Find where the given text appears and provide that cell's center as (X, Y) coordinate. 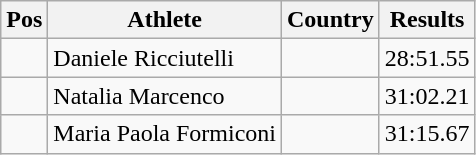
28:51.55 (427, 58)
Country (331, 20)
Maria Paola Formiconi (165, 134)
Natalia Marcenco (165, 96)
31:02.21 (427, 96)
Daniele Ricciutelli (165, 58)
Pos (24, 20)
Athlete (165, 20)
Results (427, 20)
31:15.67 (427, 134)
